Pinpoint the cell where the given text exists, returning its [X, Y] midpoint coordinate. 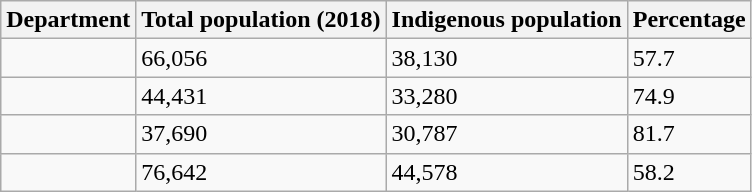
74.9 [689, 96]
Total population (2018) [261, 20]
81.7 [689, 134]
76,642 [261, 172]
Department [68, 20]
Indigenous population [506, 20]
58.2 [689, 172]
57.7 [689, 58]
33,280 [506, 96]
44,578 [506, 172]
44,431 [261, 96]
66,056 [261, 58]
30,787 [506, 134]
38,130 [506, 58]
37,690 [261, 134]
Percentage [689, 20]
